For the text-containing cell, return its midpoint in (X, Y) coordinate format. 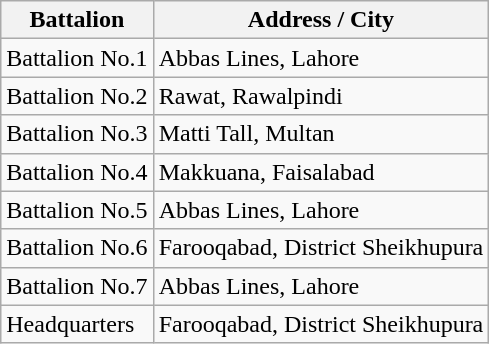
Headquarters (77, 324)
Battalion No.6 (77, 248)
Battalion No.2 (77, 96)
Battalion No.7 (77, 286)
Battalion No.3 (77, 134)
Battalion (77, 20)
Rawat, Rawalpindi (321, 96)
Matti Tall, Multan (321, 134)
Battalion No.5 (77, 210)
Makkuana, Faisalabad (321, 172)
Address / City (321, 20)
Battalion No.4 (77, 172)
Battalion No.1 (77, 58)
